Search for the cell housing the specified text and yield its (x, y) center coordinate. 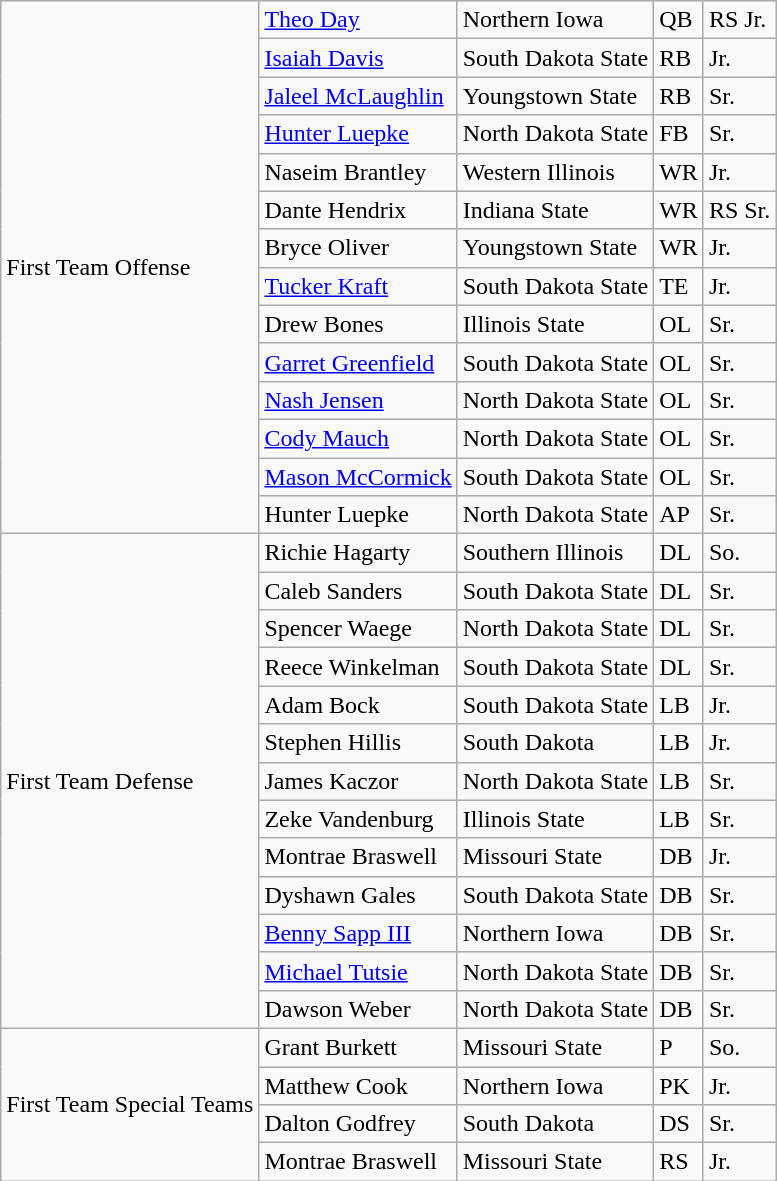
Reece Winkelman (358, 667)
Caleb Sanders (358, 591)
Matthew Cook (358, 1085)
DS (679, 1124)
Dawson Weber (358, 1009)
RS (679, 1162)
Spencer Waege (358, 629)
Dyshawn Gales (358, 895)
Richie Hagarty (358, 553)
Dalton Godfrey (358, 1124)
Michael Tutsie (358, 971)
RS Sr. (739, 210)
Western Illinois (555, 172)
Adam Bock (358, 705)
Southern Illinois (555, 553)
Stephen Hillis (358, 743)
Zeke Vandenburg (358, 819)
Jaleel McLaughlin (358, 96)
Drew Bones (358, 324)
P (679, 1047)
Isaiah Davis (358, 58)
Cody Mauch (358, 438)
Dante Hendrix (358, 210)
Theo Day (358, 20)
TE (679, 286)
First Team Special Teams (130, 1104)
Indiana State (555, 210)
Tucker Kraft (358, 286)
QB (679, 20)
Garret Greenfield (358, 362)
Benny Sapp III (358, 933)
First Team Offense (130, 268)
Nash Jensen (358, 400)
Mason McCormick (358, 477)
PK (679, 1085)
First Team Defense (130, 782)
FB (679, 134)
RS Jr. (739, 20)
Naseim Brantley (358, 172)
James Kaczor (358, 781)
Bryce Oliver (358, 248)
AP (679, 515)
Grant Burkett (358, 1047)
